Pinpoint the cell where the given text exists, returning its [x, y] midpoint coordinate. 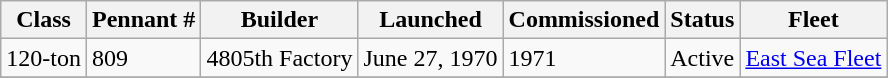
Active [702, 58]
Fleet [814, 20]
Class [44, 20]
Commissioned [584, 20]
Status [702, 20]
4805th Factory [280, 58]
June 27, 1970 [430, 58]
East Sea Fleet [814, 58]
1971 [584, 58]
Pennant # [143, 20]
Builder [280, 20]
Launched [430, 20]
809 [143, 58]
120-ton [44, 58]
